For the text-containing cell, return its midpoint in (X, Y) coordinate format. 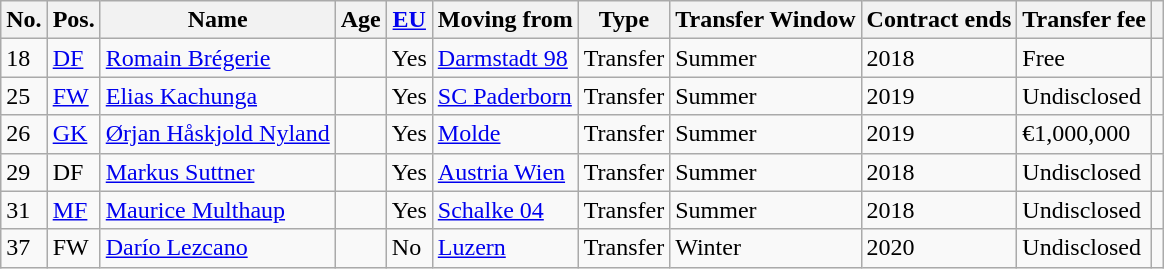
29 (24, 172)
26 (24, 134)
Schalke 04 (505, 210)
Transfer Window (766, 20)
25 (24, 96)
Winter (766, 248)
Maurice Multhaup (218, 210)
Romain Brégerie (218, 58)
Contract ends (939, 20)
Molde (505, 134)
37 (24, 248)
Darío Lezcano (218, 248)
Free (1084, 58)
Ørjan Håskjold Nyland (218, 134)
Moving from (505, 20)
Markus Suttner (218, 172)
MF (74, 210)
Darmstadt 98 (505, 58)
No. (24, 20)
Elias Kachunga (218, 96)
31 (24, 210)
GK (74, 134)
Name (218, 20)
18 (24, 58)
Type (624, 20)
Luzern (505, 248)
Age (360, 20)
Pos. (74, 20)
Transfer fee (1084, 20)
SC Paderborn (505, 96)
€1,000,000 (1084, 134)
Austria Wien (505, 172)
EU (409, 20)
2020 (939, 248)
No (409, 248)
